For the text-containing cell, return its midpoint in (x, y) coordinate format. 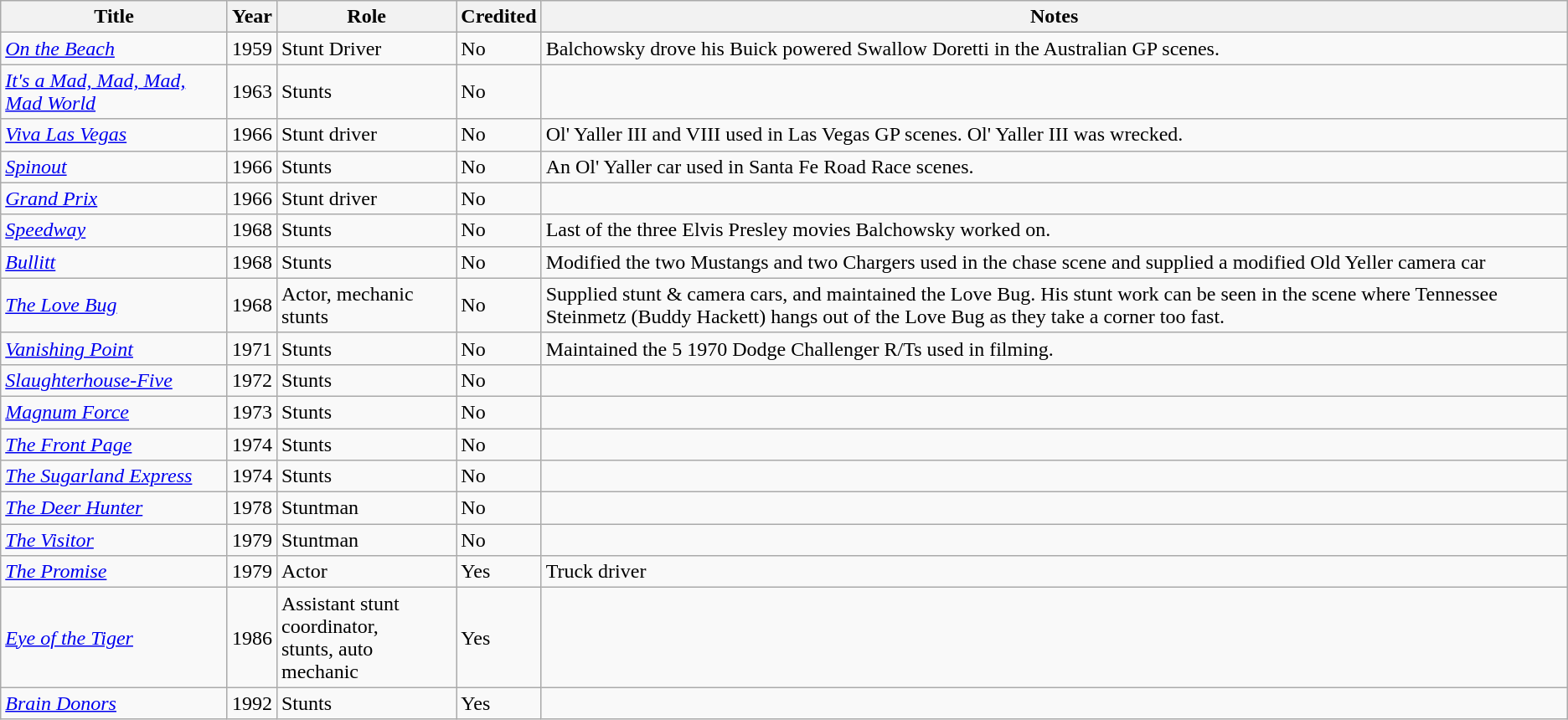
1971 (251, 348)
1972 (251, 380)
Ol' Yaller III and VIII used in Las Vegas GP scenes. Ol' Yaller III was wrecked. (1054, 135)
Assistant stunt coordinator,stunts, auto mechanic (366, 638)
Last of the three Elvis Presley movies Balchowsky worked on. (1054, 230)
Speedway (114, 230)
The Deer Hunter (114, 508)
1978 (251, 508)
The Visitor (114, 540)
Balchowsky drove his Buick powered Swallow Doretti in the Australian GP scenes. (1054, 49)
1986 (251, 638)
Grand Prix (114, 198)
Brain Donors (114, 703)
Magnum Force (114, 412)
Title (114, 17)
Truck driver (1054, 572)
Vanishing Point (114, 348)
Credited (499, 17)
1963 (251, 92)
The Love Bug (114, 305)
Viva Las Vegas (114, 135)
Slaughterhouse-Five (114, 380)
The Front Page (114, 445)
On the Beach (114, 49)
Actor, mechanic stunts (366, 305)
Modified the two Mustangs and two Chargers used in the chase scene and supplied a modified Old Yeller camera car (1054, 262)
1959 (251, 49)
An Ol' Yaller car used in Santa Fe Road Race scenes. (1054, 167)
It's a Mad, Mad, Mad, Mad World (114, 92)
Notes (1054, 17)
The Sugarland Express (114, 476)
Bullitt (114, 262)
1973 (251, 412)
Spinout (114, 167)
Eye of the Tiger (114, 638)
Stunt Driver (366, 49)
Actor (366, 572)
1992 (251, 703)
Year (251, 17)
Role (366, 17)
The Promise (114, 572)
Maintained the 5 1970 Dodge Challenger R/Ts used in filming. (1054, 348)
